From the cell containing the given text, extract its center point as (X, Y) coordinate. 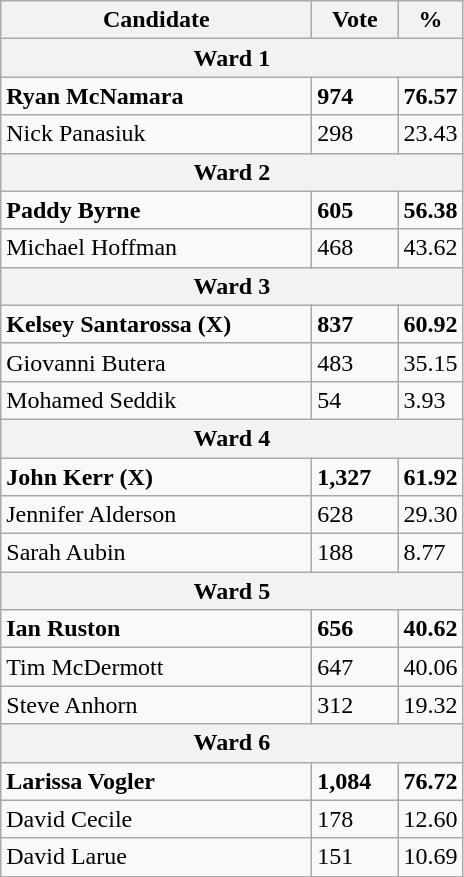
10.69 (430, 857)
628 (355, 515)
Michael Hoffman (156, 248)
Ward 3 (232, 286)
312 (355, 705)
40.62 (430, 629)
40.06 (430, 667)
656 (355, 629)
Larissa Vogler (156, 781)
837 (355, 324)
Jennifer Alderson (156, 515)
60.92 (430, 324)
8.77 (430, 553)
David Larue (156, 857)
298 (355, 134)
3.93 (430, 400)
1,084 (355, 781)
76.57 (430, 96)
Mohamed Seddik (156, 400)
Ward 5 (232, 591)
43.62 (430, 248)
Vote (355, 20)
647 (355, 667)
974 (355, 96)
Ward 1 (232, 58)
54 (355, 400)
Ward 6 (232, 743)
Tim McDermott (156, 667)
151 (355, 857)
483 (355, 362)
56.38 (430, 210)
12.60 (430, 819)
Paddy Byrne (156, 210)
Steve Anhorn (156, 705)
29.30 (430, 515)
Ward 4 (232, 438)
John Kerr (X) (156, 477)
76.72 (430, 781)
605 (355, 210)
188 (355, 553)
19.32 (430, 705)
Nick Panasiuk (156, 134)
61.92 (430, 477)
Giovanni Butera (156, 362)
Candidate (156, 20)
35.15 (430, 362)
468 (355, 248)
Ryan McNamara (156, 96)
23.43 (430, 134)
David Cecile (156, 819)
Ward 2 (232, 172)
Ian Ruston (156, 629)
Sarah Aubin (156, 553)
1,327 (355, 477)
% (430, 20)
178 (355, 819)
Kelsey Santarossa (X) (156, 324)
